Output the (x, y) coordinate of the center of the cell containing the given text.  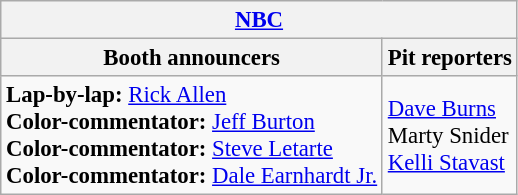
Dave BurnsMarty SniderKelli Stavast (450, 136)
Pit reporters (450, 58)
Booth announcers (192, 58)
Lap-by-lap: Rick AllenColor-commentator: Jeff BurtonColor-commentator: Steve LetarteColor-commentator: Dale Earnhardt Jr. (192, 136)
NBC (260, 20)
